For the text-containing cell, return its midpoint in (X, Y) coordinate format. 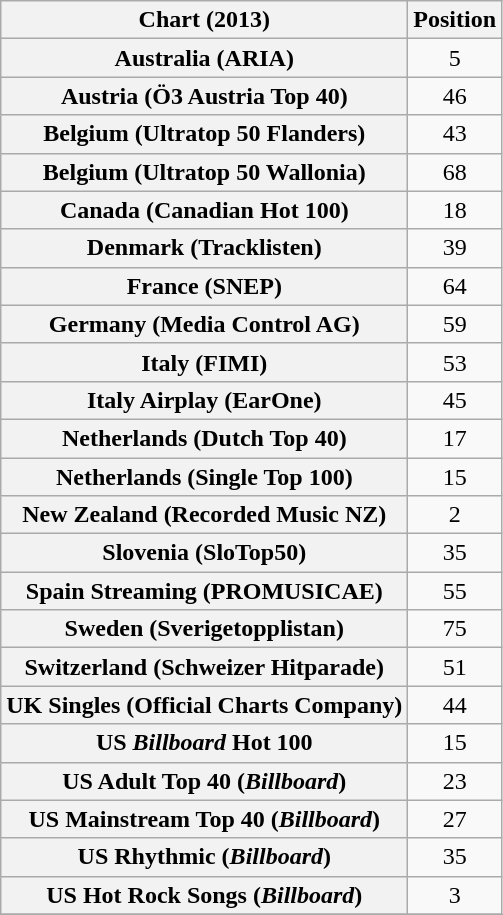
Netherlands (Dutch Top 40) (204, 438)
France (SNEP) (204, 286)
Position (455, 20)
Germany (Media Control AG) (204, 324)
Italy (FIMI) (204, 362)
64 (455, 286)
Netherlands (Single Top 100) (204, 477)
Italy Airplay (EarOne) (204, 400)
23 (455, 781)
UK Singles (Official Charts Company) (204, 705)
Slovenia (SloTop50) (204, 553)
Sweden (Sverigetopplistan) (204, 629)
45 (455, 400)
US Rhythmic (Billboard) (204, 857)
Canada (Canadian Hot 100) (204, 210)
27 (455, 819)
17 (455, 438)
Australia (ARIA) (204, 58)
Switzerland (Schweizer Hitparade) (204, 667)
44 (455, 705)
39 (455, 248)
Denmark (Tracklisten) (204, 248)
3 (455, 895)
18 (455, 210)
46 (455, 96)
US Billboard Hot 100 (204, 743)
5 (455, 58)
New Zealand (Recorded Music NZ) (204, 515)
Austria (Ö3 Austria Top 40) (204, 96)
Belgium (Ultratop 50 Wallonia) (204, 172)
55 (455, 591)
51 (455, 667)
68 (455, 172)
Chart (2013) (204, 20)
75 (455, 629)
43 (455, 134)
US Adult Top 40 (Billboard) (204, 781)
US Hot Rock Songs (Billboard) (204, 895)
53 (455, 362)
Spain Streaming (PROMUSICAE) (204, 591)
US Mainstream Top 40 (Billboard) (204, 819)
2 (455, 515)
Belgium (Ultratop 50 Flanders) (204, 134)
59 (455, 324)
